Identify which cell holds the provided text, then report its [X, Y] central coordinate. 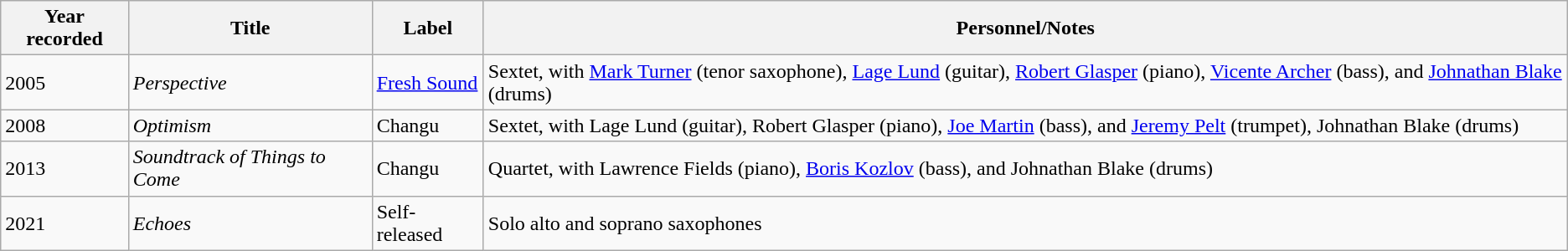
2013 [65, 169]
2021 [65, 223]
Optimism [250, 125]
Label [427, 28]
Personnel/Notes [1025, 28]
Echoes [250, 223]
Sextet, with Mark Turner (tenor saxophone), Lage Lund (guitar), Robert Glasper (piano), Vicente Archer (bass), and Johnathan Blake (drums) [1025, 82]
Fresh Sound [427, 82]
Solo alto and soprano saxophones [1025, 223]
Quartet, with Lawrence Fields (piano), Boris Kozlov (bass), and Johnathan Blake (drums) [1025, 169]
Self-released [427, 223]
Soundtrack of Things to Come [250, 169]
Perspective [250, 82]
Year recorded [65, 28]
2005 [65, 82]
2008 [65, 125]
Sextet, with Lage Lund (guitar), Robert Glasper (piano), Joe Martin (bass), and Jeremy Pelt (trumpet), Johnathan Blake (drums) [1025, 125]
Title [250, 28]
